Return (x, y) of the center of cell containing provided text 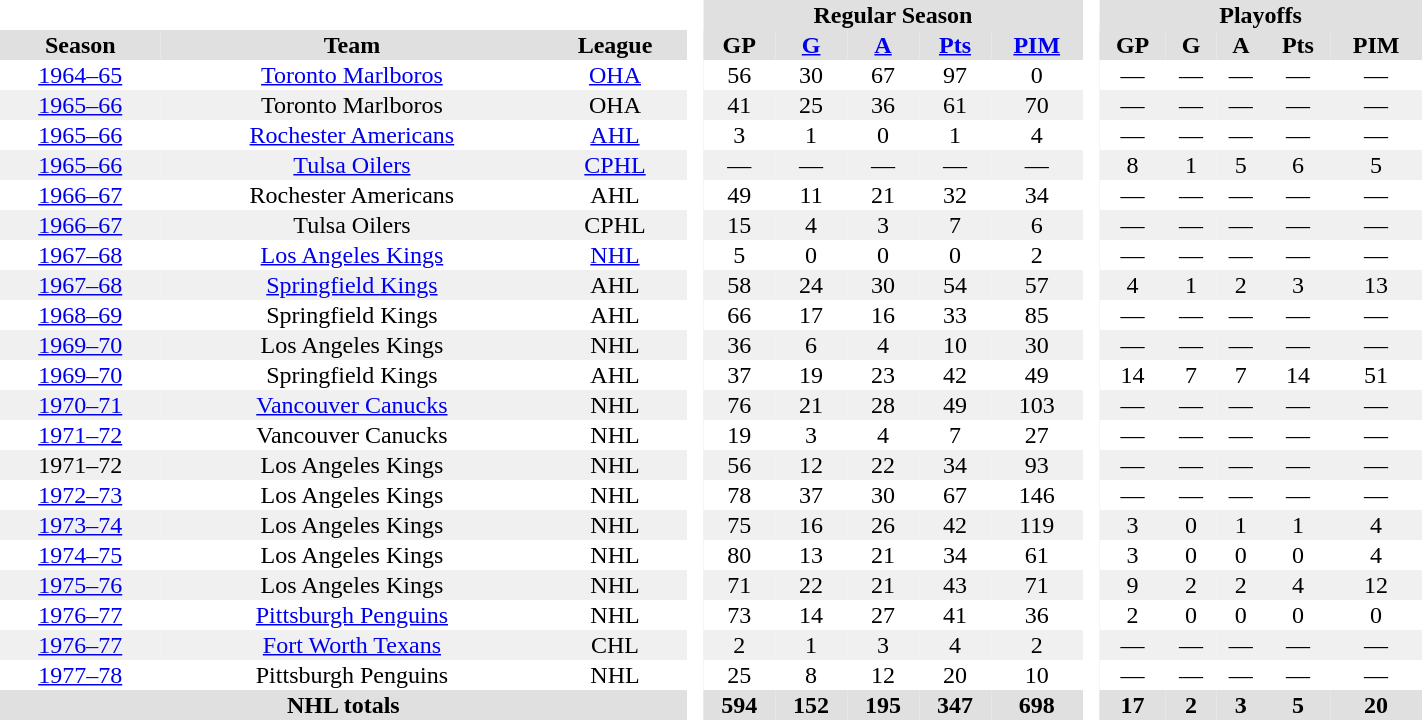
1973–74 (80, 525)
1975–76 (80, 585)
75 (739, 525)
119 (1037, 525)
1964–65 (80, 75)
NHL totals (344, 705)
76 (739, 405)
CHL (614, 645)
28 (883, 405)
Team (352, 45)
85 (1037, 315)
152 (811, 705)
73 (739, 615)
Fort Worth Texans (352, 645)
1972–73 (80, 495)
9 (1132, 585)
58 (739, 285)
594 (739, 705)
15 (739, 225)
51 (1376, 375)
70 (1037, 105)
26 (883, 525)
Season (80, 45)
698 (1037, 705)
24 (811, 285)
43 (955, 585)
195 (883, 705)
97 (955, 75)
93 (1037, 465)
1970–71 (80, 405)
1977–78 (80, 675)
1968–69 (80, 315)
23 (883, 375)
103 (1037, 405)
57 (1037, 285)
80 (739, 555)
11 (811, 195)
Playoffs (1260, 15)
66 (739, 315)
Regular Season (892, 15)
78 (739, 495)
347 (955, 705)
54 (955, 285)
32 (955, 195)
33 (955, 315)
1974–75 (80, 555)
League (614, 45)
146 (1037, 495)
